Search for the cell housing the specified text and yield its [X, Y] center coordinate. 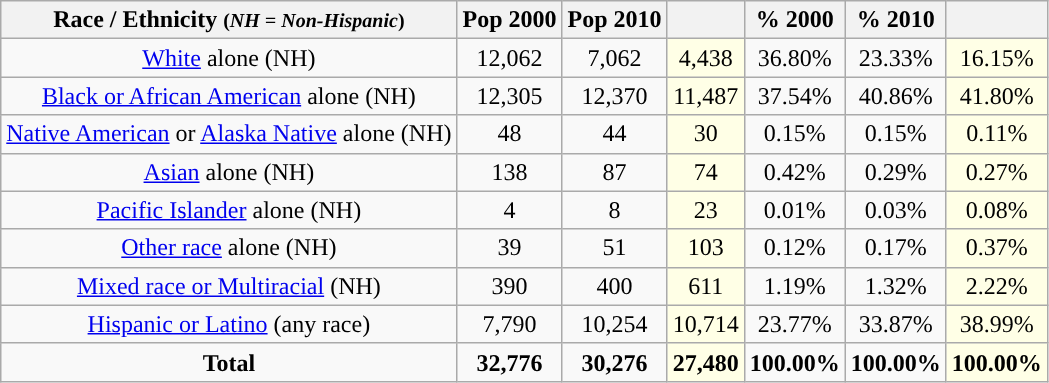
44 [614, 134]
0.03% [896, 210]
12,062 [510, 58]
10,714 [706, 324]
400 [614, 286]
Race / Ethnicity (NH = Non-Hispanic) [229, 20]
0.11% [996, 134]
23 [706, 210]
30 [706, 134]
7,062 [614, 58]
0.17% [896, 248]
37.54% [794, 96]
4 [510, 210]
Black or African American alone (NH) [229, 96]
1.32% [896, 286]
11,487 [706, 96]
32,776 [510, 362]
Mixed race or Multiracial (NH) [229, 286]
Asian alone (NH) [229, 172]
10,254 [614, 324]
0.29% [896, 172]
4,438 [706, 58]
2.22% [996, 286]
Pacific Islander alone (NH) [229, 210]
39 [510, 248]
1.19% [794, 286]
Pop 2000 [510, 20]
40.86% [896, 96]
48 [510, 134]
611 [706, 286]
Pop 2010 [614, 20]
White alone (NH) [229, 58]
30,276 [614, 362]
12,305 [510, 96]
12,370 [614, 96]
8 [614, 210]
390 [510, 286]
51 [614, 248]
% 2000 [794, 20]
23.77% [794, 324]
0.08% [996, 210]
7,790 [510, 324]
23.33% [896, 58]
38.99% [996, 324]
0.37% [996, 248]
87 [614, 172]
16.15% [996, 58]
Native American or Alaska Native alone (NH) [229, 134]
0.12% [794, 248]
0.42% [794, 172]
% 2010 [896, 20]
36.80% [794, 58]
0.01% [794, 210]
74 [706, 172]
103 [706, 248]
Hispanic or Latino (any race) [229, 324]
0.27% [996, 172]
41.80% [996, 96]
Other race alone (NH) [229, 248]
Total [229, 362]
33.87% [896, 324]
138 [510, 172]
27,480 [706, 362]
